For the text-containing cell, return its midpoint in (x, y) coordinate format. 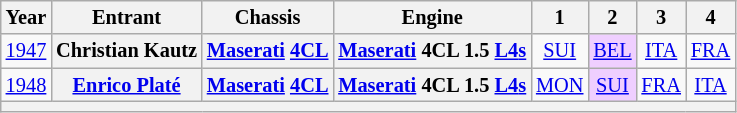
1 (560, 17)
Christian Kautz (126, 51)
1947 (26, 51)
Chassis (268, 17)
Enrico Platé (126, 85)
3 (662, 17)
4 (710, 17)
BEL (612, 51)
Year (26, 17)
1948 (26, 85)
2 (612, 17)
Entrant (126, 17)
MON (560, 85)
Engine (432, 17)
